Return the [x, y] coordinate for the center point of the cell that contains the specified text.  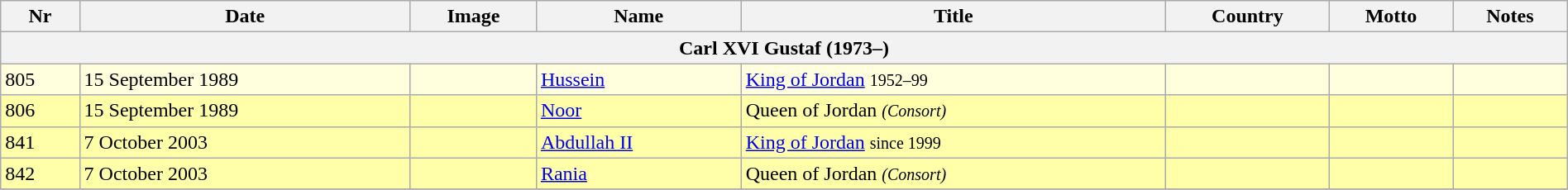
Image [473, 17]
Name [638, 17]
806 [40, 111]
Nr [40, 17]
Motto [1391, 17]
Abdullah II [638, 142]
842 [40, 173]
841 [40, 142]
Title [953, 17]
Noor [638, 111]
Date [245, 17]
King of Jordan since 1999 [953, 142]
805 [40, 79]
Hussein [638, 79]
King of Jordan 1952–99 [953, 79]
Notes [1510, 17]
Rania [638, 173]
Carl XVI Gustaf (1973–) [784, 48]
Country [1247, 17]
